Capture the cell that displays the provided text and extract its (X, Y) central coordinate. 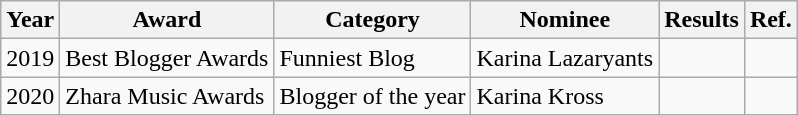
2020 (30, 96)
Funniest Blog (372, 58)
Best Blogger Awards (167, 58)
Year (30, 20)
Karina Kross (565, 96)
Karina Lazaryants (565, 58)
Category (372, 20)
Zhara Music Awards (167, 96)
Nominee (565, 20)
Ref. (770, 20)
Results (702, 20)
Blogger of the year (372, 96)
2019 (30, 58)
Award (167, 20)
